Pinpoint the cell where the given text exists, returning its [X, Y] midpoint coordinate. 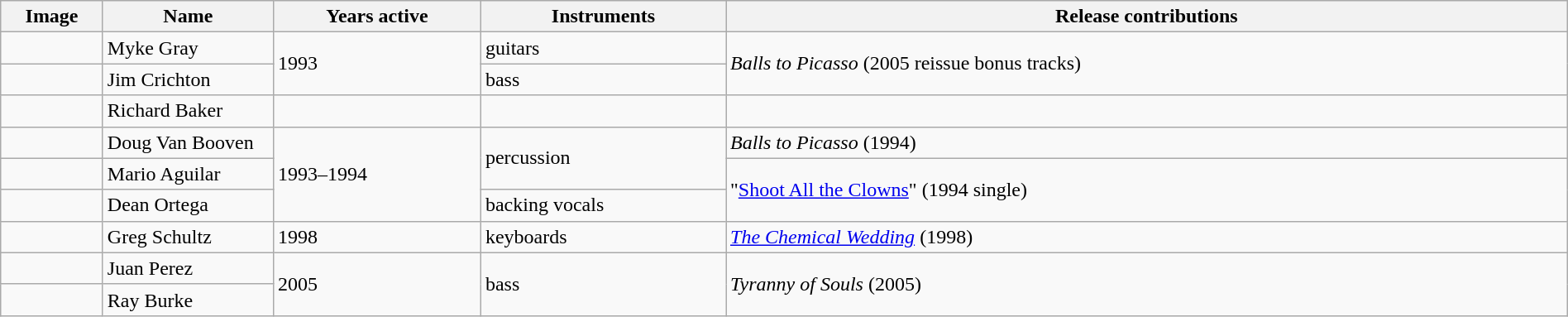
Jim Crichton [188, 79]
1993 [377, 64]
"Shoot All the Clowns" (1994 single) [1147, 190]
2005 [377, 284]
Balls to Picasso (2005 reissue bonus tracks) [1147, 64]
Name [188, 17]
Release contributions [1147, 17]
Instruments [603, 17]
Doug Van Booven [188, 142]
Juan Perez [188, 268]
Greg Schultz [188, 237]
Balls to Picasso (1994) [1147, 142]
backing vocals [603, 205]
Image [52, 17]
keyboards [603, 237]
1993–1994 [377, 174]
Mario Aguilar [188, 174]
Tyranny of Souls (2005) [1147, 284]
Richard Baker [188, 111]
percussion [603, 158]
guitars [603, 48]
The Chemical Wedding (1998) [1147, 237]
Ray Burke [188, 300]
1998 [377, 237]
Dean Ortega [188, 205]
Myke Gray [188, 48]
Years active [377, 17]
